Output the (X, Y) coordinate of the center of the cell containing the given text.  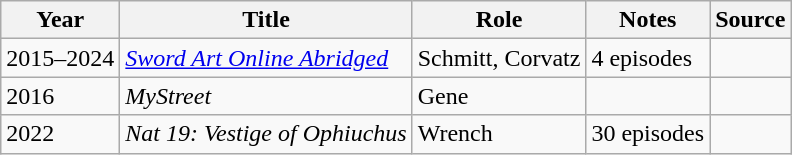
Role (499, 20)
2022 (60, 134)
Schmitt, Corvatz (499, 58)
MyStreet (266, 96)
4 episodes (648, 58)
Sword Art Online Abridged (266, 58)
Gene (499, 96)
Year (60, 20)
30 episodes (648, 134)
2015–2024 (60, 58)
Notes (648, 20)
2016 (60, 96)
Nat 19: Vestige of Ophiuchus (266, 134)
Source (750, 20)
Wrench (499, 134)
Title (266, 20)
